Capture the cell that displays the provided text and extract its [X, Y] central coordinate. 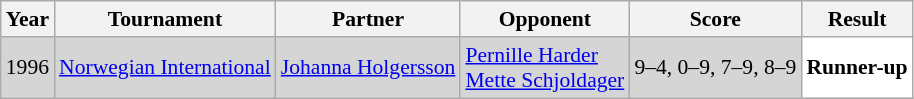
Norwegian International [165, 68]
Johanna Holgersson [368, 68]
Pernille Harder Mette Schjoldager [544, 68]
Year [28, 19]
Result [856, 19]
Tournament [165, 19]
9–4, 0–9, 7–9, 8–9 [715, 68]
1996 [28, 68]
Runner-up [856, 68]
Score [715, 19]
Partner [368, 19]
Opponent [544, 19]
